For the text-containing cell, return its midpoint in (X, Y) coordinate format. 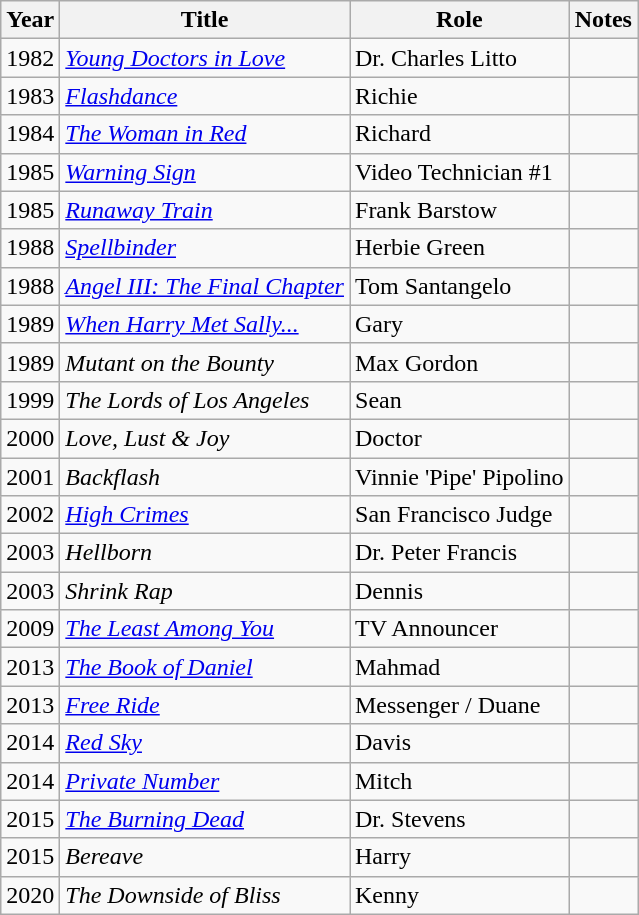
Dennis (460, 591)
Shrink Rap (205, 591)
Dr. Peter Francis (460, 553)
Richie (460, 96)
Harry (460, 857)
Private Number (205, 781)
Herbie Green (460, 248)
The Least Among You (205, 629)
Young Doctors in Love (205, 58)
San Francisco Judge (460, 515)
Runaway Train (205, 210)
Richard (460, 134)
Tom Santangelo (460, 286)
Year (30, 20)
Mahmad (460, 667)
1984 (30, 134)
High Crimes (205, 515)
The Lords of Los Angeles (205, 400)
Messenger / Duane (460, 705)
2000 (30, 438)
Red Sky (205, 743)
Sean (460, 400)
Spellbinder (205, 248)
Dr. Charles Litto (460, 58)
Mutant on the Bounty (205, 362)
The Book of Daniel (205, 667)
The Downside of Bliss (205, 895)
Notes (603, 20)
Frank Barstow (460, 210)
Davis (460, 743)
1983 (30, 96)
Gary (460, 324)
Role (460, 20)
Doctor (460, 438)
Hellborn (205, 553)
Kenny (460, 895)
Vinnie 'Pipe' Pipolino (460, 477)
Video Technician #1 (460, 172)
Flashdance (205, 96)
When Harry Met Sally... (205, 324)
Angel III: The Final Chapter (205, 286)
Max Gordon (460, 362)
The Burning Dead (205, 819)
2009 (30, 629)
2001 (30, 477)
Backflash (205, 477)
Mitch (460, 781)
1999 (30, 400)
TV Announcer (460, 629)
The Woman in Red (205, 134)
Bereave (205, 857)
Dr. Stevens (460, 819)
2002 (30, 515)
Title (205, 20)
Free Ride (205, 705)
2020 (30, 895)
Warning Sign (205, 172)
Love, Lust & Joy (205, 438)
1982 (30, 58)
